From the cell containing the given text, extract its center point as [X, Y] coordinate. 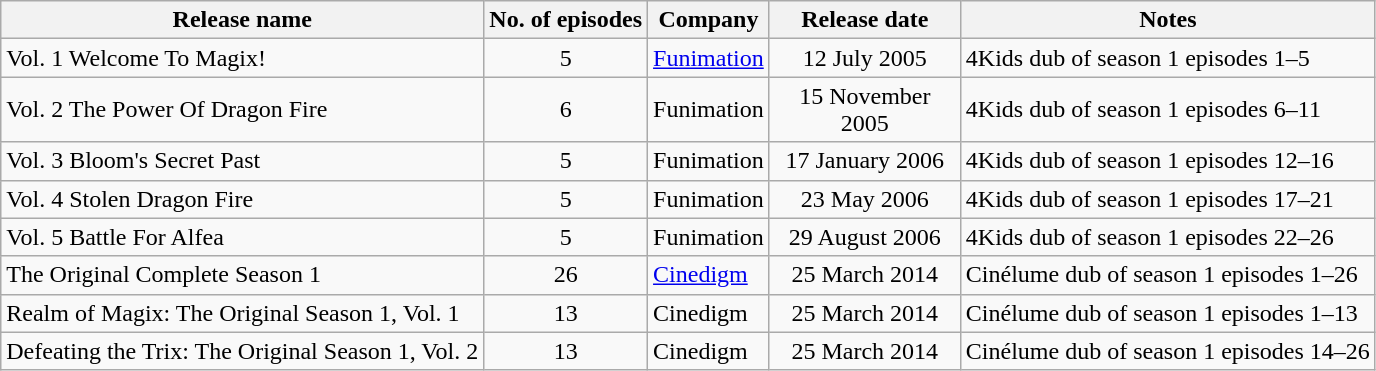
Cinélume dub of season 1 episodes 1–26 [1168, 275]
Defeating the Trix: The Original Season 1, Vol. 2 [242, 351]
23 May 2006 [864, 199]
Vol. 1 Welcome To Magix! [242, 58]
No. of episodes [566, 20]
Release date [864, 20]
Vol. 5 Battle For Alfea [242, 237]
12 July 2005 [864, 58]
Realm of Magix: The Original Season 1, Vol. 1 [242, 313]
Vol. 2 The Power Of Dragon Fire [242, 110]
Cinélume dub of season 1 episodes 14–26 [1168, 351]
Vol. 3 Bloom's Secret Past [242, 161]
26 [566, 275]
Notes [1168, 20]
Company [709, 20]
4Kids dub of season 1 episodes 17–21 [1168, 199]
Vol. 4 Stolen Dragon Fire [242, 199]
4Kids dub of season 1 episodes 12–16 [1168, 161]
15 November 2005 [864, 110]
4Kids dub of season 1 episodes 6–11 [1168, 110]
Release name [242, 20]
4Kids dub of season 1 episodes 1–5 [1168, 58]
17 January 2006 [864, 161]
4Kids dub of season 1 episodes 22–26 [1168, 237]
The Original Complete Season 1 [242, 275]
Cinélume dub of season 1 episodes 1–13 [1168, 313]
29 August 2006 [864, 237]
6 [566, 110]
